Determine the [x, y] coordinate at the center of the cell enclosing the given text.  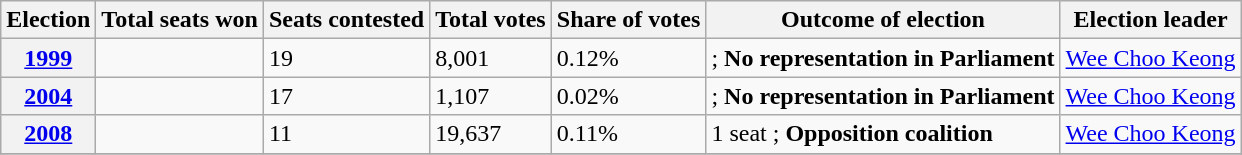
Seats contested [346, 20]
19,637 [491, 134]
1 seat ; Opposition coalition [883, 134]
1,107 [491, 96]
Total seats won [180, 20]
17 [346, 96]
2008 [48, 134]
1999 [48, 58]
0.11% [628, 134]
Election [48, 20]
Election leader [1150, 20]
0.12% [628, 58]
19 [346, 58]
8,001 [491, 58]
11 [346, 134]
2004 [48, 96]
Share of votes [628, 20]
0.02% [628, 96]
Total votes [491, 20]
Outcome of election [883, 20]
